Search for the cell housing the specified text and yield its (x, y) center coordinate. 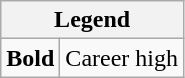
Bold (30, 58)
Career high (122, 58)
Legend (92, 20)
